Find where the given text appears and provide that cell's center as (X, Y) coordinate. 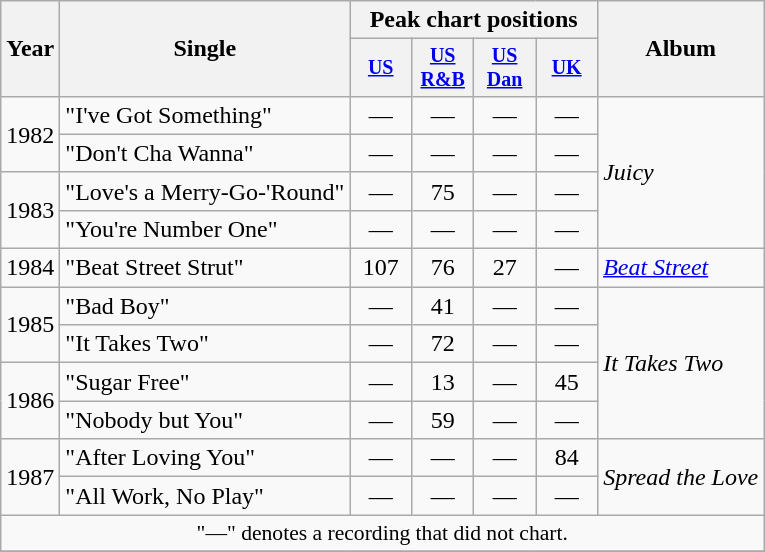
1984 (30, 268)
1987 (30, 477)
USDan (505, 68)
107 (381, 268)
"All Work, No Play" (205, 496)
1982 (30, 134)
"Sugar Free" (205, 382)
"Love's a Merry-Go-'Round" (205, 191)
1983 (30, 210)
"—" denotes a recording that did not chart. (382, 533)
1986 (30, 401)
13 (443, 382)
"Don't Cha Wanna" (205, 153)
Album (681, 49)
USR&B (443, 68)
41 (443, 306)
"I've Got Something" (205, 115)
27 (505, 268)
"It Takes Two" (205, 344)
"You're Number One" (205, 229)
75 (443, 191)
76 (443, 268)
"After Loving You" (205, 458)
84 (567, 458)
"Bad Boy" (205, 306)
Year (30, 49)
Spread the Love (681, 477)
45 (567, 382)
59 (443, 420)
"Nobody but You" (205, 420)
72 (443, 344)
1985 (30, 325)
"Beat Street Strut" (205, 268)
UK (567, 68)
US (381, 68)
Peak chart positions (474, 20)
Single (205, 49)
Beat Street (681, 268)
Juicy (681, 172)
It Takes Two (681, 363)
